Detect which cell encompasses the target text, then output its [x, y] center coordinate. 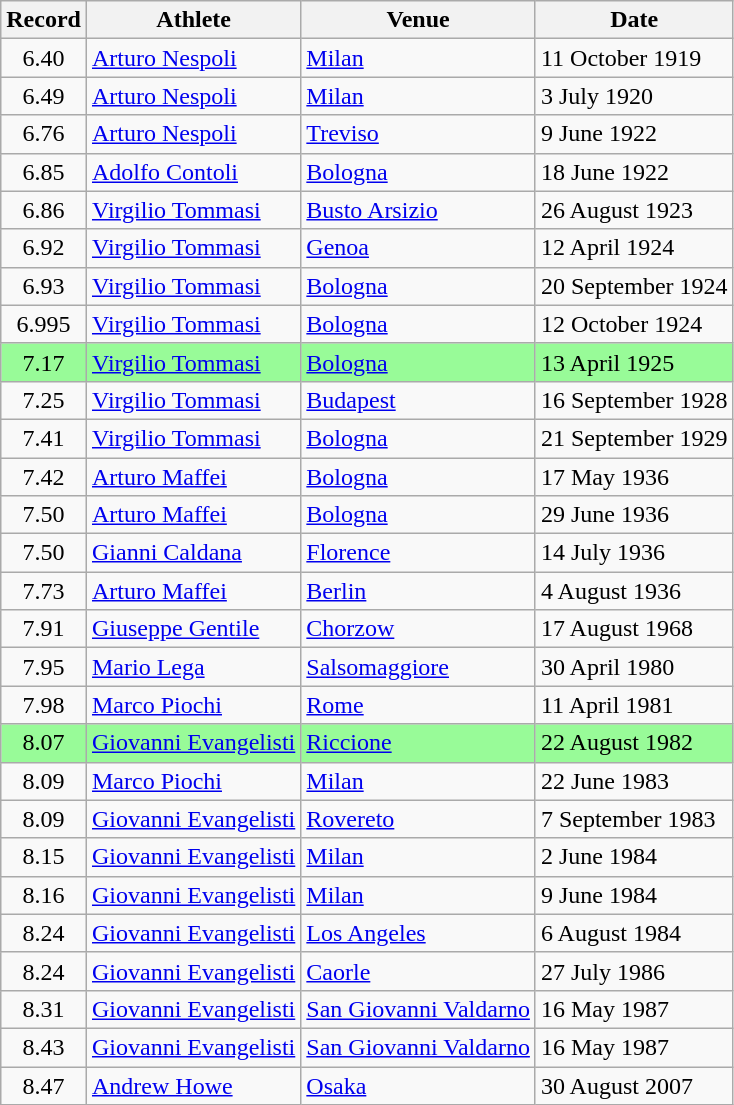
7.73 [44, 591]
Budapest [418, 400]
8.15 [44, 857]
12 April 1924 [634, 248]
6 August 1984 [634, 933]
2 June 1984 [634, 857]
7 September 1983 [634, 819]
8.07 [44, 743]
7.25 [44, 400]
17 August 1968 [634, 629]
9 June 1922 [634, 134]
Adolfo Contoli [193, 172]
6.92 [44, 248]
30 August 2007 [634, 1085]
16 September 1928 [634, 400]
Florence [418, 553]
18 June 1922 [634, 172]
8.16 [44, 895]
12 October 1924 [634, 324]
Treviso [418, 134]
14 July 1936 [634, 553]
4 August 1936 [634, 591]
7.95 [44, 667]
22 June 1983 [634, 781]
6.93 [44, 286]
Berlin [418, 591]
13 April 1925 [634, 362]
11 October 1919 [634, 58]
Record [44, 20]
27 July 1986 [634, 971]
6.40 [44, 58]
8.43 [44, 1047]
3 July 1920 [634, 96]
Rome [418, 705]
Busto Arsizio [418, 210]
6.76 [44, 134]
Salsomaggiore [418, 667]
6.86 [44, 210]
Los Angeles [418, 933]
7.42 [44, 477]
Venue [418, 20]
Genoa [418, 248]
Gianni Caldana [193, 553]
Date [634, 20]
8.47 [44, 1085]
20 September 1924 [634, 286]
17 May 1936 [634, 477]
6.49 [44, 96]
Osaka [418, 1085]
8.31 [44, 1009]
26 August 1923 [634, 210]
7.41 [44, 438]
Mario Lega [193, 667]
Giuseppe Gentile [193, 629]
21 September 1929 [634, 438]
Rovereto [418, 819]
9 June 1984 [634, 895]
7.17 [44, 362]
7.98 [44, 705]
Chorzow [418, 629]
Riccione [418, 743]
6.85 [44, 172]
Caorle [418, 971]
6.995 [44, 324]
Athlete [193, 20]
22 August 1982 [634, 743]
11 April 1981 [634, 705]
30 April 1980 [634, 667]
29 June 1936 [634, 515]
Andrew Howe [193, 1085]
7.91 [44, 629]
